For the text-containing cell, return its midpoint in [x, y] coordinate format. 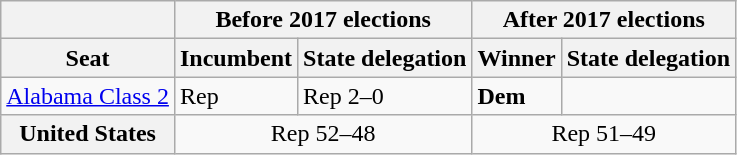
Rep 52–48 [322, 134]
United States [88, 134]
Incumbent [236, 58]
Rep 51–49 [604, 134]
Rep [236, 96]
Winner [516, 58]
Rep 2–0 [385, 96]
Before 2017 elections [322, 20]
Seat [88, 58]
Alabama Class 2 [88, 96]
After 2017 elections [604, 20]
Dem [516, 96]
